Detect which cell encompasses the target text, then output its [X, Y] center coordinate. 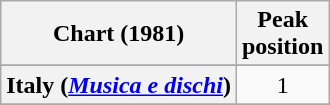
1 [282, 85]
Peakposition [282, 34]
Italy (Musica e dischi) [119, 85]
Chart (1981) [119, 34]
